Capture the cell that displays the provided text and extract its [x, y] central coordinate. 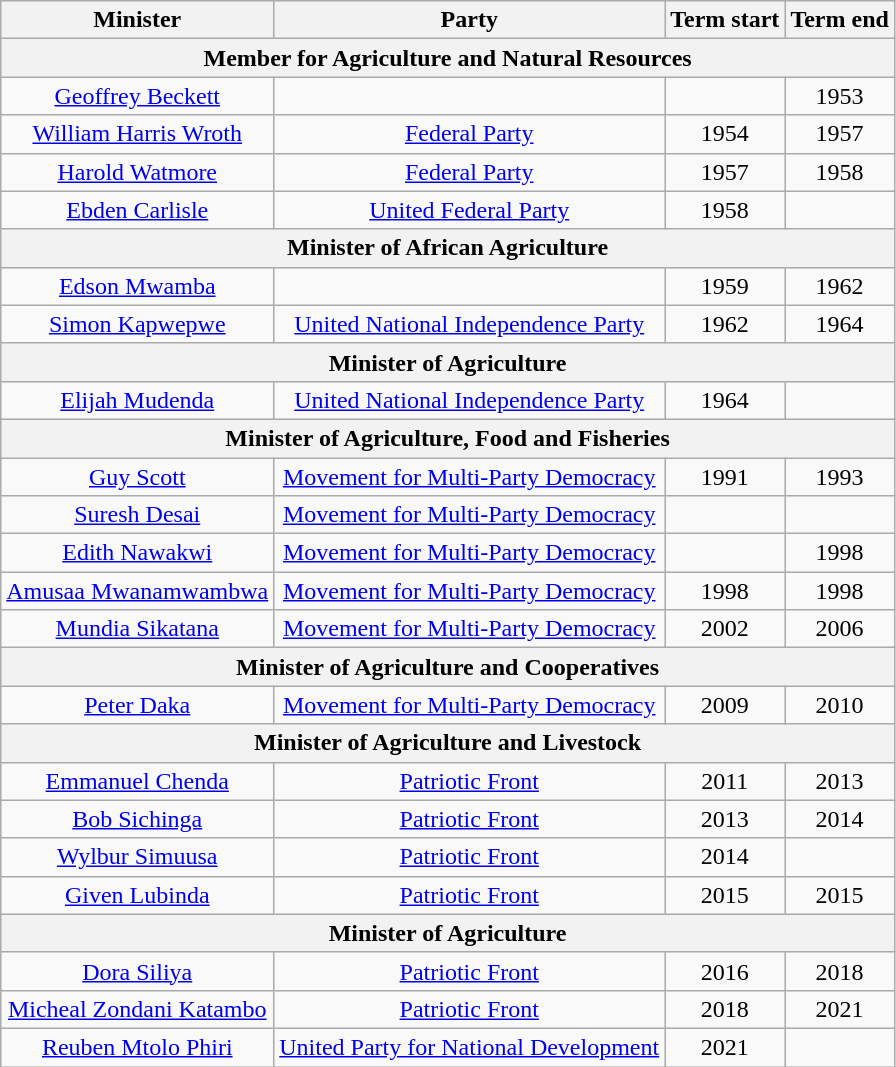
Elijah Mudenda [138, 400]
Peter Daka [138, 705]
2016 [725, 971]
2009 [725, 705]
Minister of African Agriculture [448, 248]
Bob Sichinga [138, 819]
United Federal Party [470, 210]
Term start [725, 20]
1959 [725, 286]
Minister [138, 20]
Suresh Desai [138, 515]
Harold Watmore [138, 172]
Reuben Mtolo Phiri [138, 1047]
Micheal Zondani Katambo [138, 1009]
2002 [725, 629]
2010 [840, 705]
Emmanuel Chenda [138, 781]
Guy Scott [138, 477]
1954 [725, 134]
1991 [725, 477]
2006 [840, 629]
Wylbur Simuusa [138, 857]
1993 [840, 477]
Ebden Carlisle [138, 210]
Edith Nawakwi [138, 553]
Minister of Agriculture and Cooperatives [448, 667]
Mundia Sikatana [138, 629]
1953 [840, 96]
Term end [840, 20]
Party [470, 20]
Geoffrey Beckett [138, 96]
Dora Siliya [138, 971]
United Party for National Development [470, 1047]
2011 [725, 781]
William Harris Wroth [138, 134]
Simon Kapwepwe [138, 324]
Amusaa Mwanamwambwa [138, 591]
Minister of Agriculture, Food and Fisheries [448, 438]
Edson Mwamba [138, 286]
Member for Agriculture and Natural Resources [448, 58]
Given Lubinda [138, 895]
Minister of Agriculture and Livestock [448, 743]
